Provide the (x, y) coordinate of the cell's center where the given text is located.  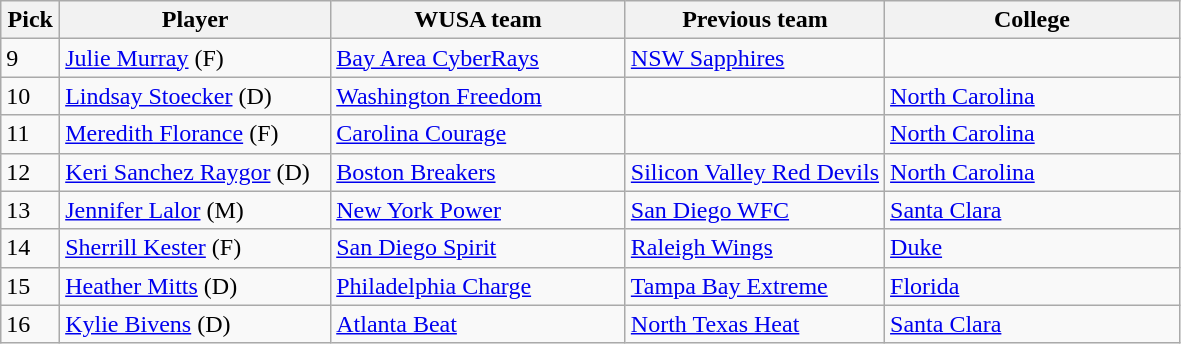
Julie Murray (F) (196, 58)
NSW Sapphires (754, 58)
Philadelphia Charge (478, 286)
10 (30, 96)
College (1032, 20)
Meredith Florance (F) (196, 134)
Previous team (754, 20)
San Diego WFC (754, 210)
14 (30, 248)
Duke (1032, 248)
Tampa Bay Extreme (754, 286)
San Diego Spirit (478, 248)
Raleigh Wings (754, 248)
Heather Mitts (D) (196, 286)
Silicon Valley Red Devils (754, 172)
North Texas Heat (754, 324)
11 (30, 134)
Boston Breakers (478, 172)
Washington Freedom (478, 96)
16 (30, 324)
Bay Area CyberRays (478, 58)
Florida (1032, 286)
15 (30, 286)
Pick (30, 20)
12 (30, 172)
Carolina Courage (478, 134)
Keri Sanchez Raygor (D) (196, 172)
Lindsay Stoecker (D) (196, 96)
Kylie Bivens (D) (196, 324)
Sherrill Kester (F) (196, 248)
Jennifer Lalor (M) (196, 210)
Atlanta Beat (478, 324)
9 (30, 58)
WUSA team (478, 20)
13 (30, 210)
New York Power (478, 210)
Player (196, 20)
